Identify which cell holds the provided text, then report its [X, Y] central coordinate. 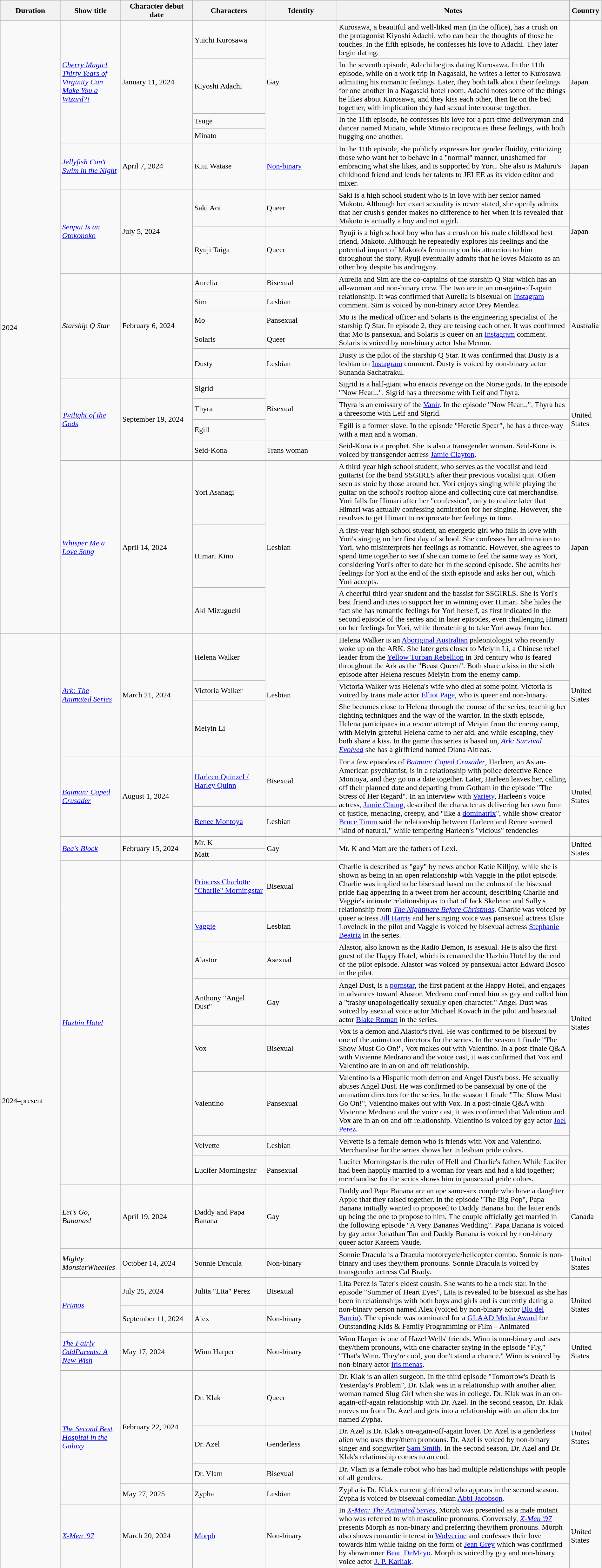
Cherry Magic! Thirty Years of Virginity Can Make You a Wizard?! [90, 82]
April 19, 2024 [157, 1217]
Anthony "Angel Dust" [229, 1002]
Mr. K [229, 842]
Dr. Klak [229, 1398]
Velvette [229, 1145]
Vaggie [229, 926]
X-Men '97 [90, 1536]
Lucifer Morningstar [229, 1170]
Country [585, 11]
Tsuge [229, 121]
Batman: Caped Crusader [90, 796]
February 15, 2024 [157, 848]
Mr. K and Matt are the fathers of Lexi. [453, 848]
March 20, 2024 [157, 1536]
Seid-Kona is a prophet. She is also a transgender woman. Seid-Kona is voiced by transgender actress Jamie Clayton. [453, 451]
Characters [229, 11]
Helena Walker [229, 657]
April 7, 2024 [157, 166]
Sim [229, 302]
Twilight of the Gods [90, 419]
Sigrid [229, 388]
Dr. Vlam [229, 1473]
Solaris [229, 339]
Starship Q Star [90, 326]
Australia [585, 326]
Zypha [229, 1494]
Yuichi Kurosawa [229, 40]
Yori Asanagi [229, 492]
Mighty MonsterWheelies [90, 1263]
Zypha is Dr. Klak's current girlfriend who appears in the second season. Zypha is voiced by bisexual comedian Abbi Jacobson. [453, 1494]
Victoria Walker was Helena's wife who died at some point. Victoria is voiced by trans male actor Elliot Page, who is queer and non-binary. [453, 690]
Julita "Lita" Perez [229, 1291]
Meiyin Li [229, 728]
Jellyfish Can't Swim in the Night [90, 166]
February 22, 2024 [157, 1427]
July 5, 2024 [157, 231]
Himari Kino [229, 556]
Valentino [229, 1103]
Character debut date [157, 11]
Vox [229, 1048]
July 25, 2024 [157, 1291]
August 1, 2024 [157, 796]
Alex [229, 1319]
Ark: The Animated Series [90, 695]
Kiyoshi Adachi [229, 86]
October 14, 2024 [157, 1263]
Daddy and Papa Banana [229, 1217]
2024–present [30, 1101]
Identity [301, 11]
Seid-Kona [229, 451]
Let's Go, Bananas! [90, 1217]
Sigrid is a half-giant who enacts revenge on the Norse gods. In the episode "Now Hear...", Sigrid has a threesome with Leif and Thyra. [453, 388]
January 11, 2024 [157, 82]
Aki Mizuguchi [229, 611]
Winn Harper [229, 1352]
Victoria Walker [229, 690]
Mo [229, 320]
March 21, 2024 [157, 695]
Show title [90, 11]
Thyra [229, 409]
Bea's Block [90, 848]
Sonnie Dracula [229, 1263]
Alastor [229, 960]
Senpai Is an Otokonoko [90, 231]
Dr. Azel [229, 1444]
September 11, 2024 [157, 1319]
Asexual [301, 960]
Notes [453, 11]
Princess Charlotte "Charlie" Morningstar [229, 886]
Kiui Watase [229, 166]
April 14, 2024 [157, 547]
Egill [229, 430]
Thyra is an emissary of the Vanir. In the episode "Now Hear...", Thyra has a threesome with Leif and Sigrid. [453, 409]
Minato [229, 135]
Aurelia [229, 283]
2024 [30, 327]
Morph [229, 1536]
Trans woman [301, 451]
Harleen Quinzel / Harley Quinn [229, 781]
May 27, 2025 [157, 1494]
Matt [229, 854]
The Second Best Hospital in the Galaxy [90, 1437]
September 19, 2024 [157, 419]
Ryuji Taiga [229, 250]
Genderless [301, 1444]
Primos [90, 1305]
May 17, 2024 [157, 1352]
Dusty [229, 363]
February 6, 2024 [157, 326]
Velvette is a female demon who is friends with Vox and Valentino. Merchandise for the series shows her in lesbian pride colors. [453, 1145]
Whisper Me a Love Song [90, 547]
Hazbin Hotel [90, 1023]
Dr. Vlam is a female robot who has had multiple relationships with people of all genders. [453, 1473]
The Fairly OddParents: A New Wish [90, 1352]
Renee Montoya [229, 821]
Canada [585, 1217]
Egill is a former slave. In the episode "Heretic Spear", he has a three-way with a man and a woman. [453, 430]
Saki Aoi [229, 208]
Duration [30, 11]
